Return the [x, y] coordinate for the center point of the cell that contains the specified text.  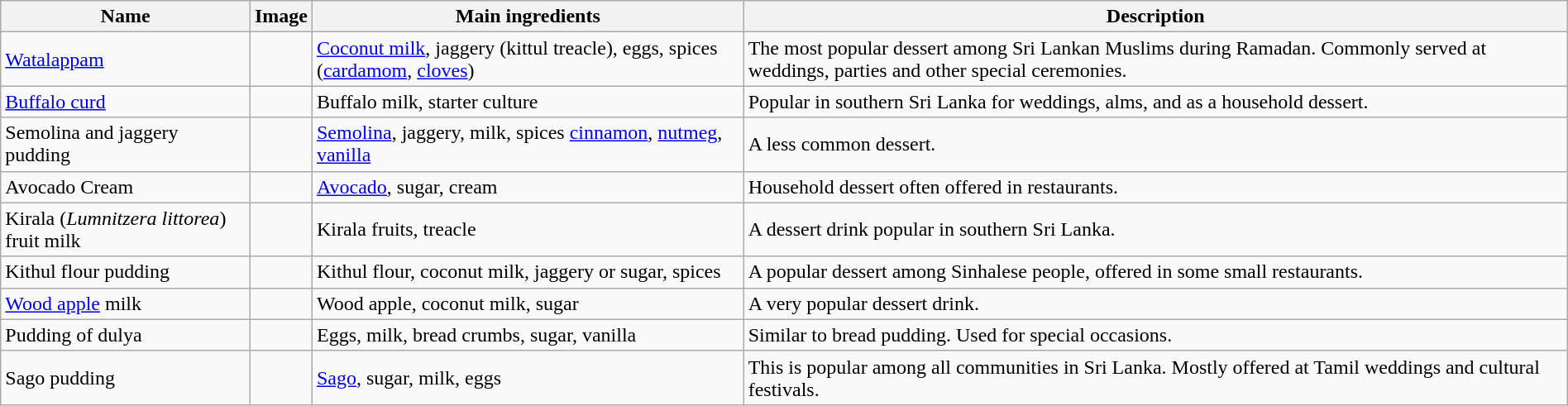
Semolina and jaggery pudding [126, 144]
Wood apple, coconut milk, sugar [528, 303]
Coconut milk, jaggery (kittul treacle), eggs, spices (cardamom, cloves) [528, 60]
This is popular among all communities in Sri Lanka. Mostly offered at Tamil weddings and cultural festivals. [1155, 377]
A less common dessert. [1155, 144]
The most popular dessert among Sri Lankan Muslims during Ramadan. Commonly served at weddings, parties and other special ceremonies. [1155, 60]
A very popular dessert drink. [1155, 303]
Image [281, 17]
Semolina, jaggery, milk, spices cinnamon, nutmeg, vanilla [528, 144]
Kirala fruits, treacle [528, 230]
Main ingredients [528, 17]
Kithul flour pudding [126, 272]
Kithul flour, coconut milk, jaggery or sugar, spices [528, 272]
Popular in southern Sri Lanka for weddings, alms, and as a household dessert. [1155, 102]
Eggs, milk, bread crumbs, sugar, vanilla [528, 335]
Avocado Cream [126, 187]
Name [126, 17]
Wood apple milk [126, 303]
Similar to bread pudding. Used for special occasions. [1155, 335]
Kirala (Lumnitzera littorea) fruit milk [126, 230]
Sago pudding [126, 377]
Description [1155, 17]
Avocado, sugar, cream [528, 187]
A popular dessert among Sinhalese people, offered in some small restaurants. [1155, 272]
Buffalo curd [126, 102]
Sago, sugar, milk, eggs [528, 377]
Pudding of dulya [126, 335]
Watalappam [126, 60]
A dessert drink popular in southern Sri Lanka. [1155, 230]
Buffalo milk, starter culture [528, 102]
Household dessert often offered in restaurants. [1155, 187]
